Find where the given text appears and provide that cell's center as (x, y) coordinate. 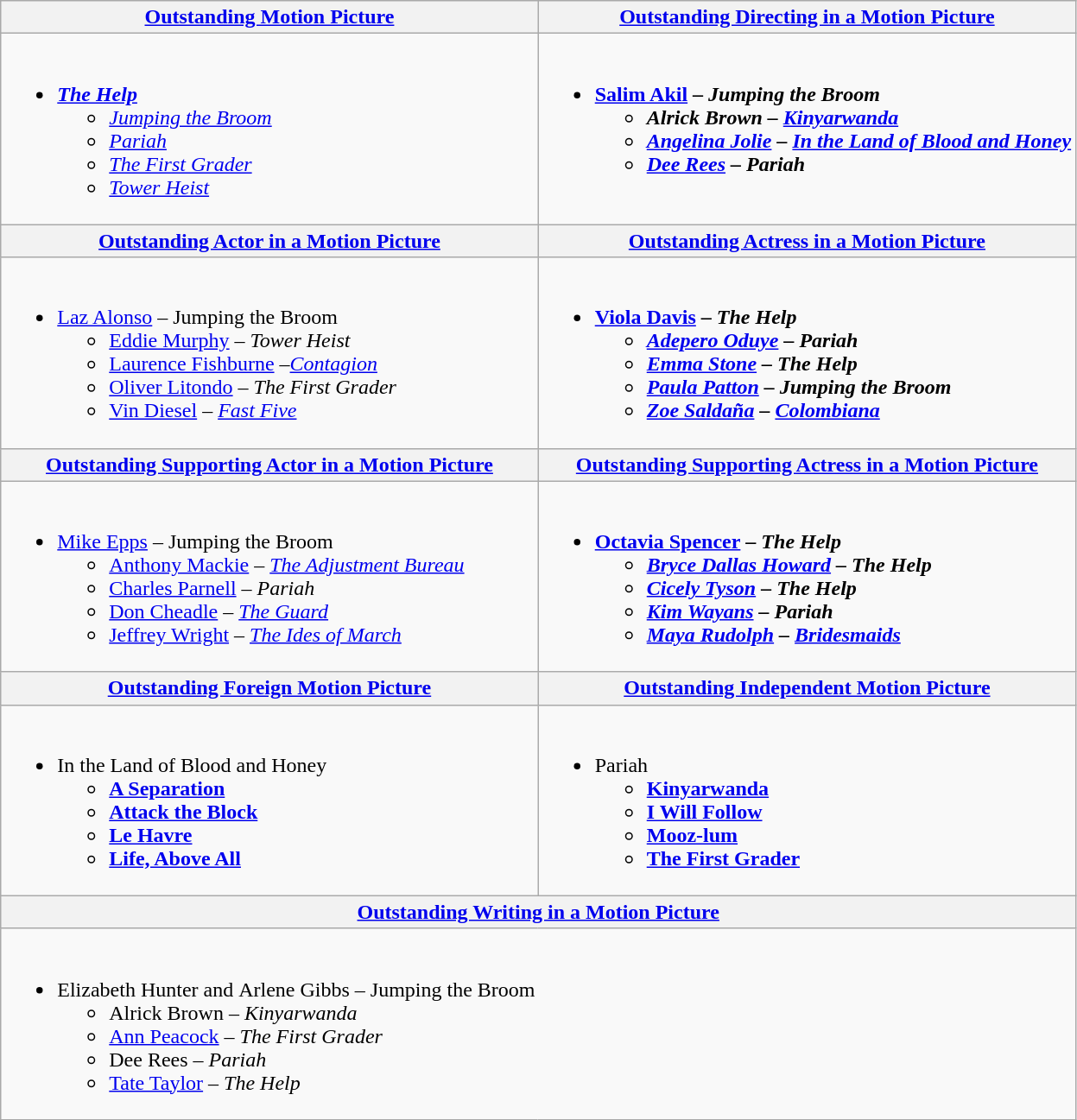
Mike Epps – Jumping the BroomAnthony Mackie – The Adjustment BureauCharles Parnell – PariahDon Cheadle – The GuardJeffrey Wright – The Ides of March (269, 577)
Outstanding Independent Motion Picture (807, 688)
PariahKinyarwandaI Will FollowMooz-lumThe First Grader (807, 800)
Elizabeth Hunter and Arlene Gibbs – Jumping the BroomAlrick Brown – KinyarwandaAnn Peacock – The First GraderDee Rees – PariahTate Taylor – The Help (539, 1024)
Salim Akil – Jumping the BroomAlrick Brown – KinyarwandaAngelina Jolie – In the Land of Blood and HoneyDee Rees – Pariah (807, 130)
Outstanding Supporting Actress in a Motion Picture (807, 465)
Laz Alonso – Jumping the BroomEddie Murphy – Tower HeistLaurence Fishburne –ContagionOliver Litondo – The First GraderVin Diesel – Fast Five (269, 352)
Outstanding Actress in a Motion Picture (807, 241)
In the Land of Blood and HoneyA SeparationAttack the BlockLe HavreLife, Above All (269, 800)
Octavia Spencer – The HelpBryce Dallas Howard – The HelpCicely Tyson – The HelpKim Wayans – PariahMaya Rudolph – Bridesmaids (807, 577)
Outstanding Supporting Actor in a Motion Picture (269, 465)
Outstanding Motion Picture (269, 17)
Viola Davis – The HelpAdepero Oduye – PariahEmma Stone – The HelpPaula Patton – Jumping the BroomZoe Saldaña – Colombiana (807, 352)
Outstanding Actor in a Motion Picture (269, 241)
The HelpJumping the BroomPariahThe First GraderTower Heist (269, 130)
Outstanding Foreign Motion Picture (269, 688)
Outstanding Directing in a Motion Picture (807, 17)
Outstanding Writing in a Motion Picture (539, 912)
